Output the (X, Y) coordinate of the center of the cell containing the given text.  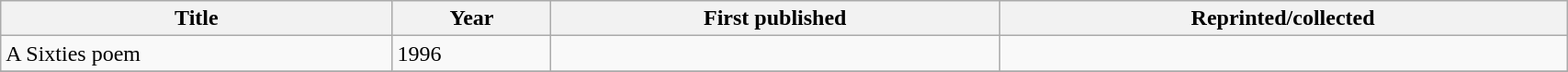
First published (775, 18)
A Sixties poem (197, 54)
Reprinted/collected (1283, 18)
Title (197, 18)
Year (472, 18)
1996 (472, 54)
